Locate the cell with the specified text and output its [X, Y] center coordinate. 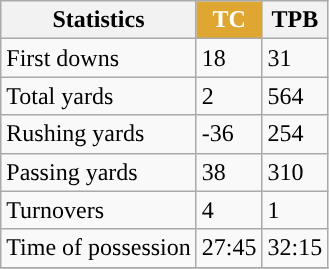
27:45 [229, 248]
First downs [99, 58]
Turnovers [99, 210]
18 [229, 58]
Time of possession [99, 248]
Passing yards [99, 172]
4 [229, 210]
Rushing yards [99, 134]
564 [295, 96]
Total yards [99, 96]
38 [229, 172]
31 [295, 58]
310 [295, 172]
1 [295, 210]
TPB [295, 20]
254 [295, 134]
TC [229, 20]
Statistics [99, 20]
2 [229, 96]
32:15 [295, 248]
-36 [229, 134]
